Identify which cell holds the provided text, then report its [x, y] central coordinate. 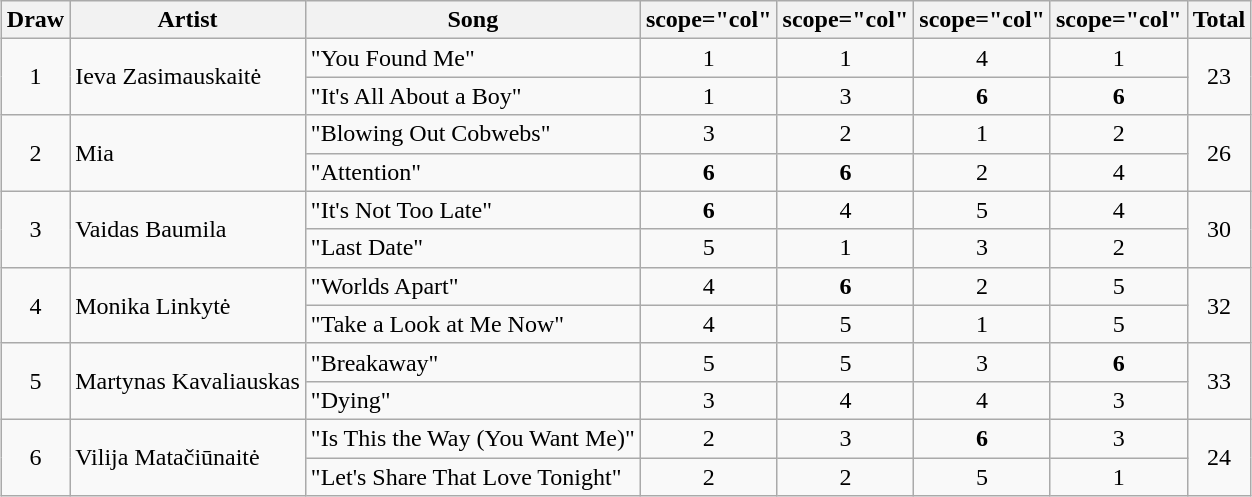
Draw [35, 20]
Vilija Matačiūnaitė [188, 457]
23 [1219, 77]
"Take a Look at Me Now" [472, 324]
"You Found Me" [472, 58]
"It's All About a Boy" [472, 96]
Vaidas Baumila [188, 229]
Martynas Kavaliauskas [188, 381]
24 [1219, 457]
Song [472, 20]
33 [1219, 381]
"Worlds Apart" [472, 286]
"It's Not Too Late" [472, 210]
"Breakaway" [472, 362]
"Dying" [472, 400]
Artist [188, 20]
"Let's Share That Love Tonight" [472, 477]
Monika Linkytė [188, 305]
"Blowing Out Cobwebs" [472, 134]
"Attention" [472, 172]
26 [1219, 153]
30 [1219, 229]
Total [1219, 20]
Mia [188, 153]
Ieva Zasimauskaitė [188, 77]
"Last Date" [472, 248]
"Is This the Way (You Want Me)" [472, 438]
32 [1219, 305]
